Provide the (x, y) coordinate of the cell's center where the given text is located.  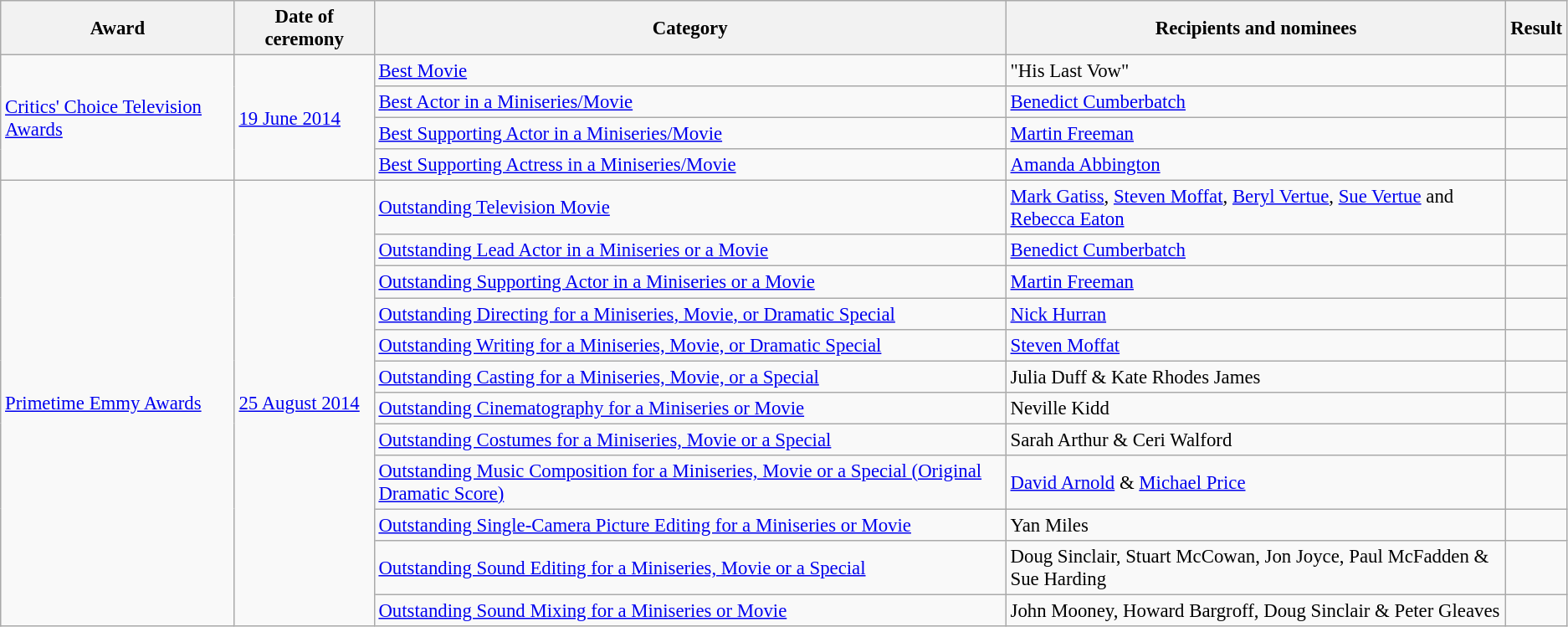
"His Last Vow" (1256, 71)
Outstanding Supporting Actor in a Miniseries or a Movie (689, 282)
Doug Sinclair, Stuart McCowan, Jon Joyce, Paul McFadden & Sue Harding (1256, 568)
25 August 2014 (305, 403)
Date of ceremony (305, 28)
Recipients and nominees (1256, 28)
Neville Kidd (1256, 408)
Outstanding Costumes for a Miniseries, Movie or a Special (689, 439)
Mark Gatiss, Steven Moffat, Beryl Vertue, Sue Vertue and Rebecca Eaton (1256, 208)
Outstanding Directing for a Miniseries, Movie, or Dramatic Special (689, 314)
Yan Miles (1256, 525)
Best Actor in a Miniseries/Movie (689, 102)
Award (117, 28)
John Mooney, Howard Bargroff, Doug Sinclair & Peter Gleaves (1256, 610)
Julia Duff & Kate Rhodes James (1256, 377)
Best Supporting Actress in a Miniseries/Movie (689, 165)
19 June 2014 (305, 118)
Nick Hurran (1256, 314)
David Arnold & Michael Price (1256, 482)
Outstanding Casting for a Miniseries, Movie, or a Special (689, 377)
Best Movie (689, 71)
Outstanding Lead Actor in a Miniseries or a Movie (689, 250)
Primetime Emmy Awards (117, 403)
Steven Moffat (1256, 345)
Category (689, 28)
Outstanding Single-Camera Picture Editing for a Miniseries or Movie (689, 525)
Outstanding Sound Mixing for a Miniseries or Movie (689, 610)
Outstanding Cinematography for a Miniseries or Movie (689, 408)
Outstanding Music Composition for a Miniseries, Movie or a Special (Original Dramatic Score) (689, 482)
Critics' Choice Television Awards (117, 118)
Amanda Abbington (1256, 165)
Outstanding Television Movie (689, 208)
Sarah Arthur & Ceri Walford (1256, 439)
Result (1536, 28)
Best Supporting Actor in a Miniseries/Movie (689, 134)
Outstanding Writing for a Miniseries, Movie, or Dramatic Special (689, 345)
Outstanding Sound Editing for a Miniseries, Movie or a Special (689, 568)
